For the text-containing cell, return its midpoint in [x, y] coordinate format. 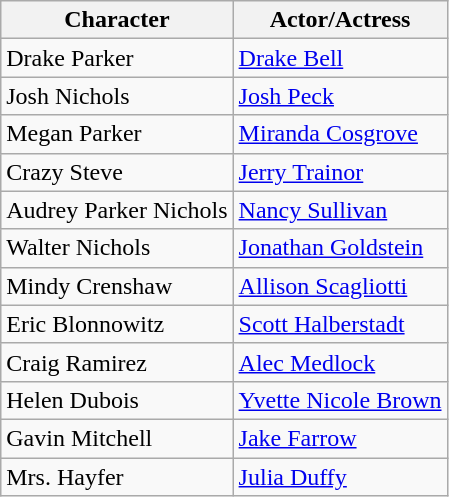
Crazy Steve [117, 172]
Character [117, 20]
Jonathan Goldstein [340, 248]
Walter Nichols [117, 248]
Yvette Nicole Brown [340, 400]
Alec Medlock [340, 362]
Josh Peck [340, 96]
Audrey Parker Nichols [117, 210]
Mindy Crenshaw [117, 286]
Josh Nichols [117, 96]
Mrs. Hayfer [117, 477]
Julia Duffy [340, 477]
Jerry Trainor [340, 172]
Drake Bell [340, 58]
Craig Ramirez [117, 362]
Helen Dubois [117, 400]
Eric Blonnowitz [117, 324]
Allison Scagliotti [340, 286]
Miranda Cosgrove [340, 134]
Megan Parker [117, 134]
Nancy Sullivan [340, 210]
Jake Farrow [340, 438]
Scott Halberstadt [340, 324]
Actor/Actress [340, 20]
Drake Parker [117, 58]
Gavin Mitchell [117, 438]
